Find where the given text appears and provide that cell's center as [x, y] coordinate. 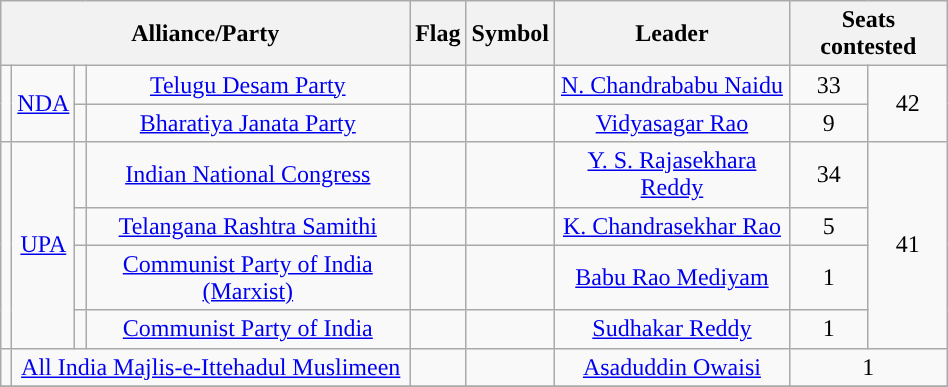
All India Majlis-e-Ittehadul Muslimeen [211, 367]
Sudhakar Reddy [672, 329]
N. Chandrababu Naidu [672, 85]
Bharatiya Janata Party [248, 123]
33 [828, 85]
Symbol [510, 34]
Alliance/Party [206, 34]
5 [828, 226]
UPA [44, 245]
34 [828, 174]
Babu Rao Mediyam [672, 278]
Communist Party of India (Marxist) [248, 278]
K. Chandrasekhar Rao [672, 226]
Y. S. Rajasekhara Reddy [672, 174]
42 [908, 104]
Vidyasagar Rao [672, 123]
9 [828, 123]
Communist Party of India [248, 329]
NDA [44, 104]
Telugu Desam Party [248, 85]
Indian National Congress [248, 174]
Telangana Rashtra Samithi [248, 226]
Asaduddin Owaisi [672, 367]
Leader [672, 34]
Flag [438, 34]
41 [908, 245]
Seats contested [868, 34]
